Detect which cell encompasses the target text, then output its (x, y) center coordinate. 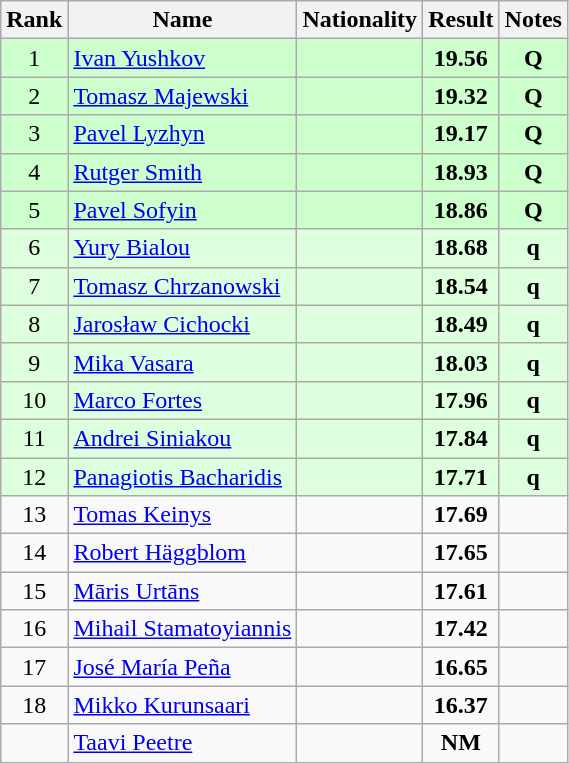
19.56 (461, 58)
4 (34, 172)
8 (34, 324)
Pavel Lyzhyn (182, 134)
1 (34, 58)
NM (461, 743)
16.65 (461, 667)
Tomasz Chrzanowski (182, 286)
Panagiotis Bacharidis (182, 477)
Andrei Siniakou (182, 438)
9 (34, 362)
19.17 (461, 134)
Marco Fortes (182, 400)
Robert Häggblom (182, 553)
16.37 (461, 705)
14 (34, 553)
José María Peña (182, 667)
11 (34, 438)
Tomasz Majewski (182, 96)
Yury Bialou (182, 248)
Name (182, 20)
Jarosław Cichocki (182, 324)
18.68 (461, 248)
Pavel Sofyin (182, 210)
18.03 (461, 362)
6 (34, 248)
16 (34, 629)
17.96 (461, 400)
Taavi Peetre (182, 743)
Rank (34, 20)
17.42 (461, 629)
5 (34, 210)
Mihail Stamatoyiannis (182, 629)
Notes (533, 20)
17.61 (461, 591)
Ivan Yushkov (182, 58)
7 (34, 286)
13 (34, 515)
Rutger Smith (182, 172)
Māris Urtāns (182, 591)
17.84 (461, 438)
18.93 (461, 172)
Nationality (360, 20)
Result (461, 20)
3 (34, 134)
15 (34, 591)
2 (34, 96)
18.54 (461, 286)
18 (34, 705)
18.49 (461, 324)
Mika Vasara (182, 362)
19.32 (461, 96)
17.71 (461, 477)
10 (34, 400)
18.86 (461, 210)
17.65 (461, 553)
Mikko Kurunsaari (182, 705)
17.69 (461, 515)
17 (34, 667)
Tomas Keinys (182, 515)
12 (34, 477)
